Capture the cell that displays the provided text and extract its [X, Y] central coordinate. 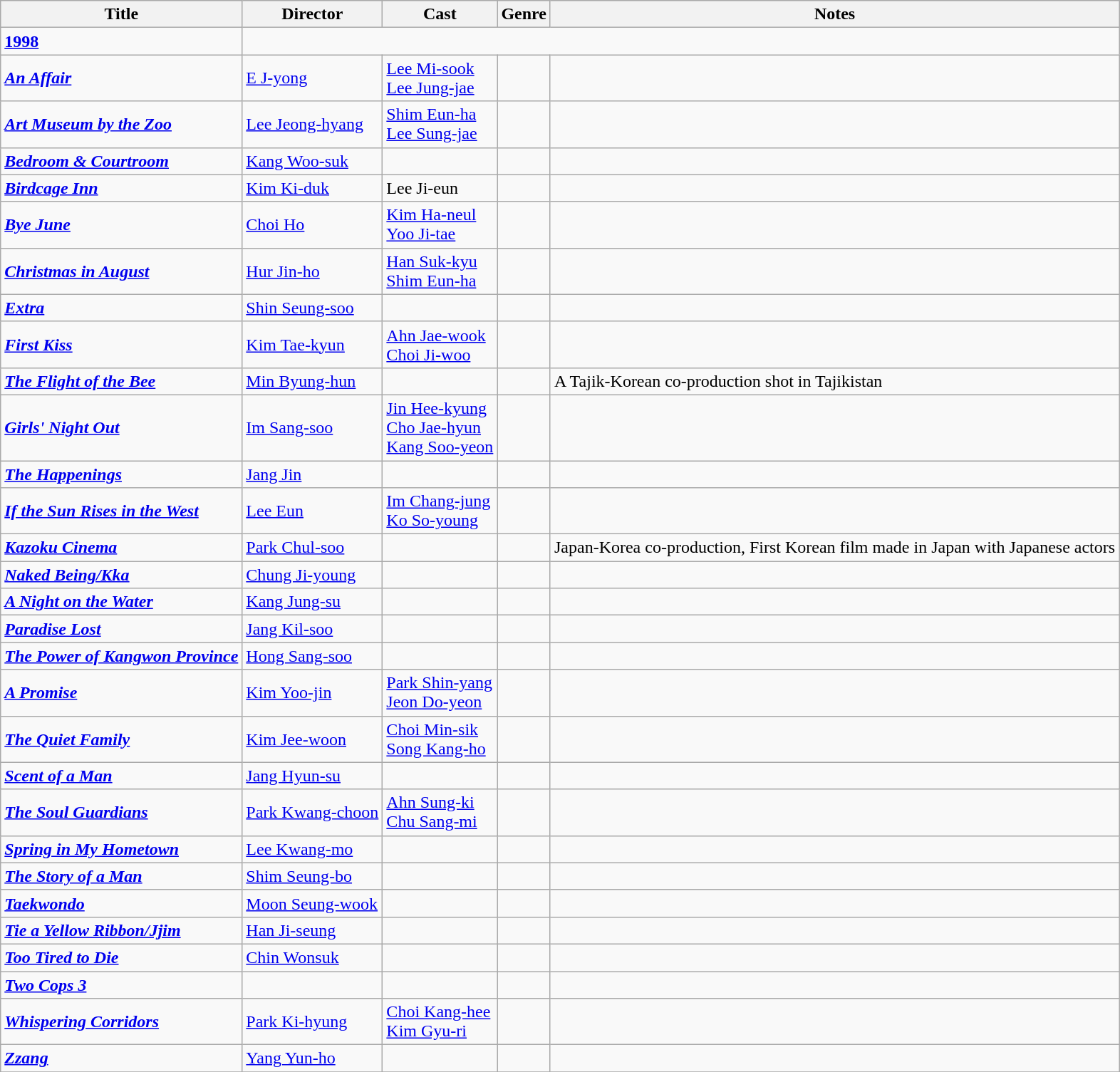
Kazoku Cinema [121, 548]
A Night on the Water [121, 602]
Chung Ji-young [312, 575]
The Quiet Family [121, 739]
Lee Kwang-mo [312, 849]
Paradise Lost [121, 629]
Im Sang-soo [312, 427]
Bedroom & Courtroom [121, 161]
The Flight of the Bee [121, 381]
The Soul Guardians [121, 812]
Spring in My Hometown [121, 849]
A Promise [121, 692]
Park Ki-hyung [312, 1021]
The Happenings [121, 474]
Yang Yun-ho [312, 1058]
Ahn Sung-kiChu Sang-mi [440, 812]
Park Chul-soo [312, 548]
Too Tired to Die [121, 957]
Tie a Yellow Ribbon/Jjim [121, 930]
Lee Ji-eun [440, 188]
Two Cops 3 [121, 985]
Lee Mi-sook Lee Jung-jae [440, 78]
Chin Wonsuk [312, 957]
1998 [121, 41]
Lee Jeong-hyang [312, 124]
Kim Ha-neul Yoo Ji-tae [440, 225]
Park Shin-yang Jeon Do-yeon [440, 692]
Genre [524, 14]
Kang Woo-suk [312, 161]
Kim Tae-kyun [312, 345]
Kim Jee-woon [312, 739]
Jang Kil-soo [312, 629]
Park Kwang-choon [312, 812]
Choi Kang-heeKim Gyu-ri [440, 1021]
Scent of a Man [121, 776]
An Affair [121, 78]
Title [121, 14]
Birdcage Inn [121, 188]
Shim Eun-ha Lee Sung-jae [440, 124]
Jang Jin [312, 474]
Art Museum by the Zoo [121, 124]
If the Sun Rises in the West [121, 511]
Bye June [121, 225]
Notes [834, 14]
Shin Seung-soo [312, 308]
Director [312, 14]
Shim Seung-bo [312, 876]
Extra [121, 308]
First Kiss [121, 345]
Im Chang-jung Ko So-young [440, 511]
Min Byung-hun [312, 381]
Lee Eun [312, 511]
Han Ji-seung [312, 930]
Kim Yoo-jin [312, 692]
Moon Seung-wook [312, 903]
Hong Sang-soo [312, 656]
Hur Jin-ho [312, 271]
Ahn Jae-wook Choi Ji-woo [440, 345]
Choi Ho [312, 225]
Choi Min-sikSong Kang-ho [440, 739]
Jang Hyun-su [312, 776]
Whispering Corridors [121, 1021]
Kang Jung-su [312, 602]
Naked Being/Kka [121, 575]
Taekwondo [121, 903]
Kim Ki-duk [312, 188]
Girls' Night Out [121, 427]
E J-yong [312, 78]
The Story of a Man [121, 876]
Han Suk-kyuShim Eun-ha [440, 271]
Christmas in August [121, 271]
Cast [440, 14]
Zzang [121, 1058]
The Power of Kangwon Province [121, 656]
A Tajik-Korean co-production shot in Tajikistan [834, 381]
Jin Hee-kyungCho Jae-hyunKang Soo-yeon [440, 427]
Japan-Korea co-production, First Korean film made in Japan with Japanese actors [834, 548]
